Locate the cell with the specified text and output its [X, Y] center coordinate. 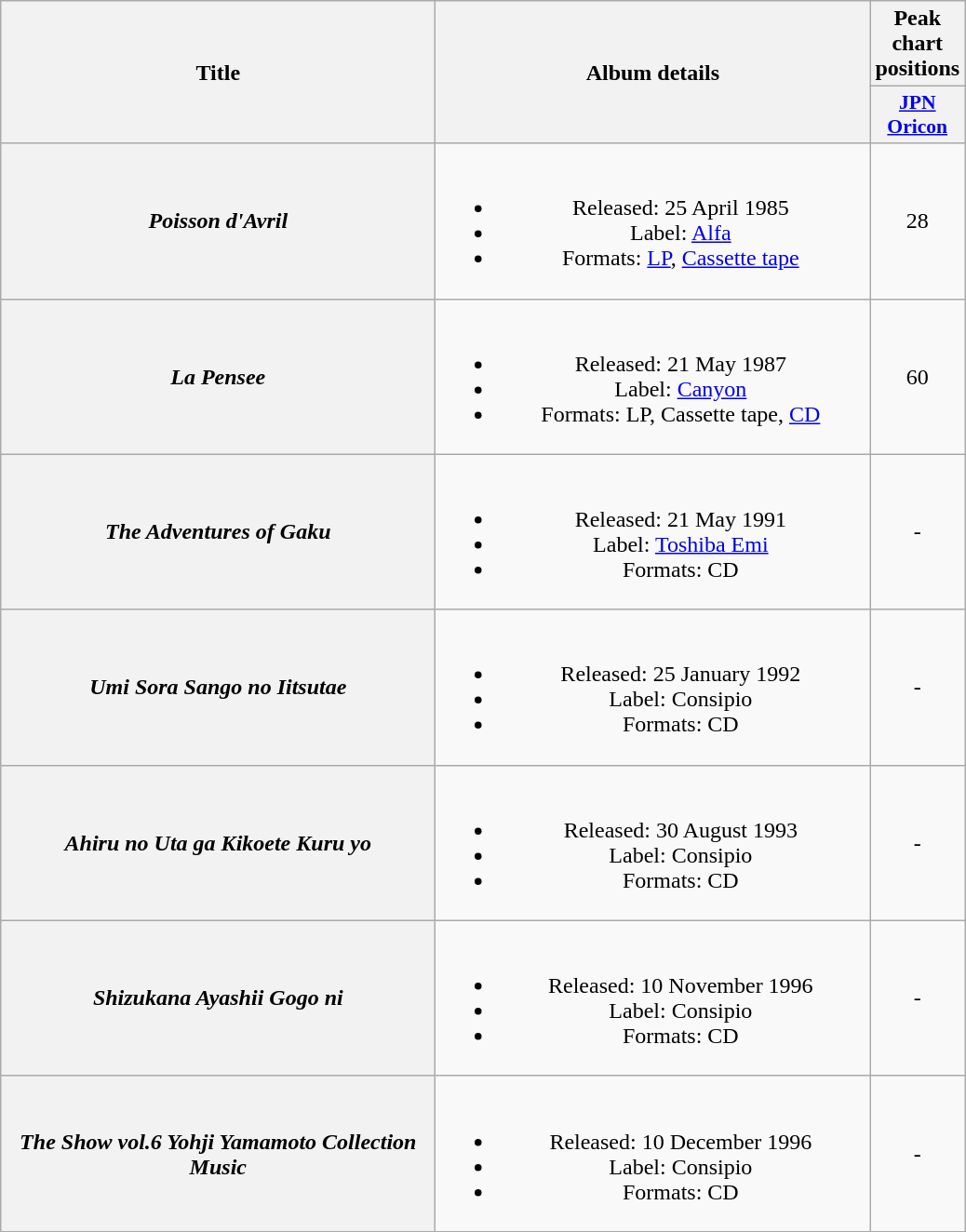
Released: 25 January 1992Label: ConsipioFormats: CD [653, 687]
28 [918, 221]
Umi Sora Sango no Iitsutae [218, 687]
Album details [653, 73]
Released: 21 May 1987Label: CanyonFormats: LP, Cassette tape, CD [653, 376]
Title [218, 73]
La Pensee [218, 376]
The Adventures of Gaku [218, 532]
60 [918, 376]
Released: 30 August 1993Label: ConsipioFormats: CD [653, 843]
Poisson d'Avril [218, 221]
Released: 25 April 1985Label: AlfaFormats: LP, Cassette tape [653, 221]
Shizukana Ayashii Gogo ni [218, 998]
Released: 10 December 1996Label: ConsipioFormats: CD [653, 1154]
The Show vol.6 Yohji Yamamoto Collection Music [218, 1154]
Ahiru no Uta ga Kikoete Kuru yo [218, 843]
Peak chart positions [918, 44]
Released: 10 November 1996Label: ConsipioFormats: CD [653, 998]
Released: 21 May 1991Label: Toshiba EmiFormats: CD [653, 532]
JPNOricon [918, 115]
